Identify which cell holds the provided text, then report its [x, y] central coordinate. 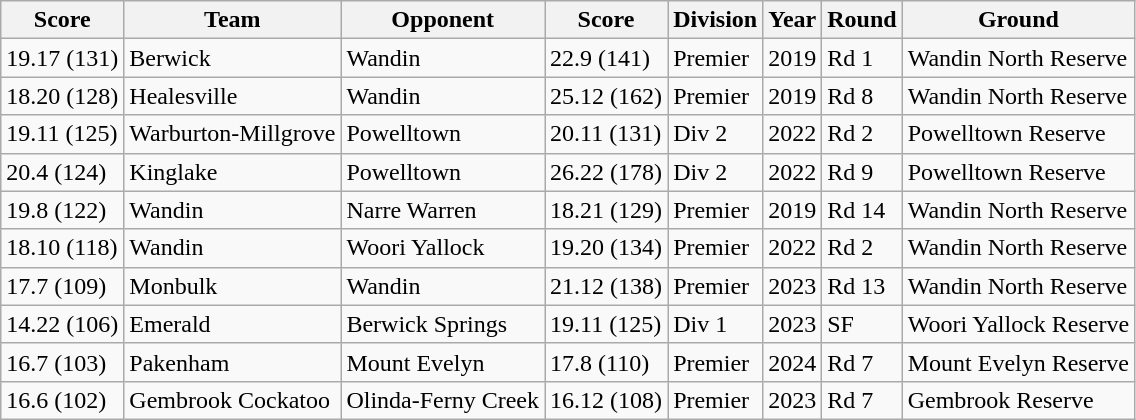
Round [862, 20]
Ground [1018, 20]
20.11 (131) [606, 134]
SF [862, 324]
16.7 (103) [62, 362]
Opponent [443, 20]
16.6 (102) [62, 400]
Berwick [232, 58]
18.10 (118) [62, 248]
17.8 (110) [606, 362]
Rd 8 [862, 96]
18.21 (129) [606, 210]
22.9 (141) [606, 58]
Year [792, 20]
Gembrook Reserve [1018, 400]
20.4 (124) [62, 172]
19.17 (131) [62, 58]
Rd 13 [862, 286]
Team [232, 20]
2024 [792, 362]
Monbulk [232, 286]
Berwick Springs [443, 324]
Woori Yallock [443, 248]
Mount Evelyn Reserve [1018, 362]
17.7 (109) [62, 286]
Kinglake [232, 172]
25.12 (162) [606, 96]
Rd 14 [862, 210]
Pakenham [232, 362]
Warburton-Millgrove [232, 134]
19.20 (134) [606, 248]
Rd 9 [862, 172]
Olinda-Ferny Creek [443, 400]
Div 1 [716, 324]
Healesville [232, 96]
18.20 (128) [62, 96]
Emerald [232, 324]
16.12 (108) [606, 400]
Rd 1 [862, 58]
Woori Yallock Reserve [1018, 324]
26.22 (178) [606, 172]
Narre Warren [443, 210]
Mount Evelyn [443, 362]
Division [716, 20]
Gembrook Cockatoo [232, 400]
19.8 (122) [62, 210]
21.12 (138) [606, 286]
14.22 (106) [62, 324]
